Determine the [x, y] coordinate at the center of the cell enclosing the given text.  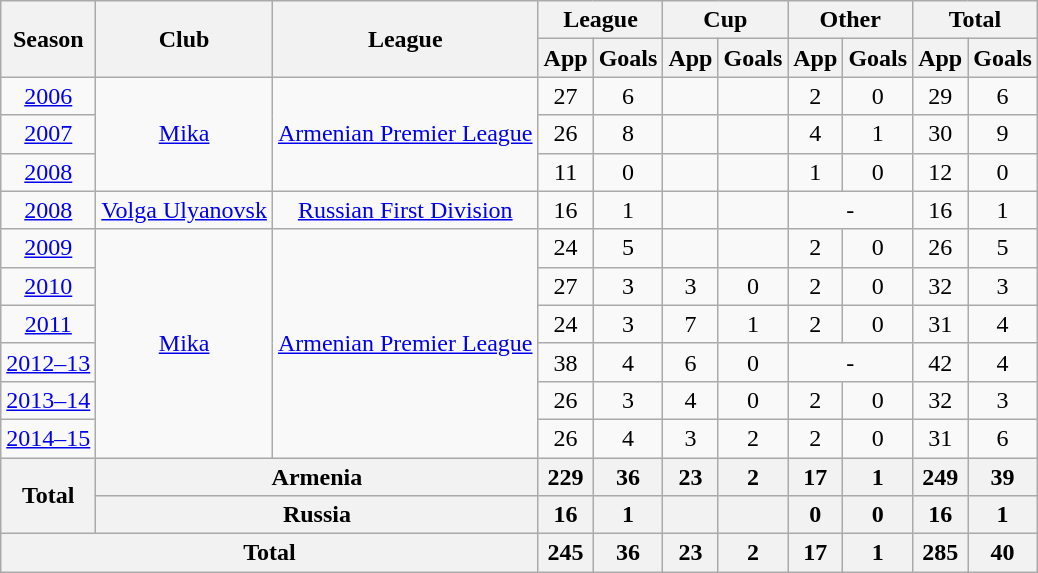
38 [566, 362]
Season [48, 39]
Volga Ulyanovsk [184, 210]
40 [1003, 553]
Armenia [317, 477]
42 [940, 362]
Cup [726, 20]
Russian First Division [405, 210]
39 [1003, 477]
285 [940, 553]
229 [566, 477]
8 [628, 134]
2007 [48, 134]
Other [850, 20]
2009 [48, 248]
245 [566, 553]
2012–13 [48, 362]
Club [184, 39]
2011 [48, 324]
2010 [48, 286]
249 [940, 477]
7 [690, 324]
11 [566, 172]
29 [940, 96]
12 [940, 172]
2006 [48, 96]
30 [940, 134]
2014–15 [48, 438]
2013–14 [48, 400]
9 [1003, 134]
Russia [317, 515]
